Detect which cell encompasses the target text, then output its (x, y) center coordinate. 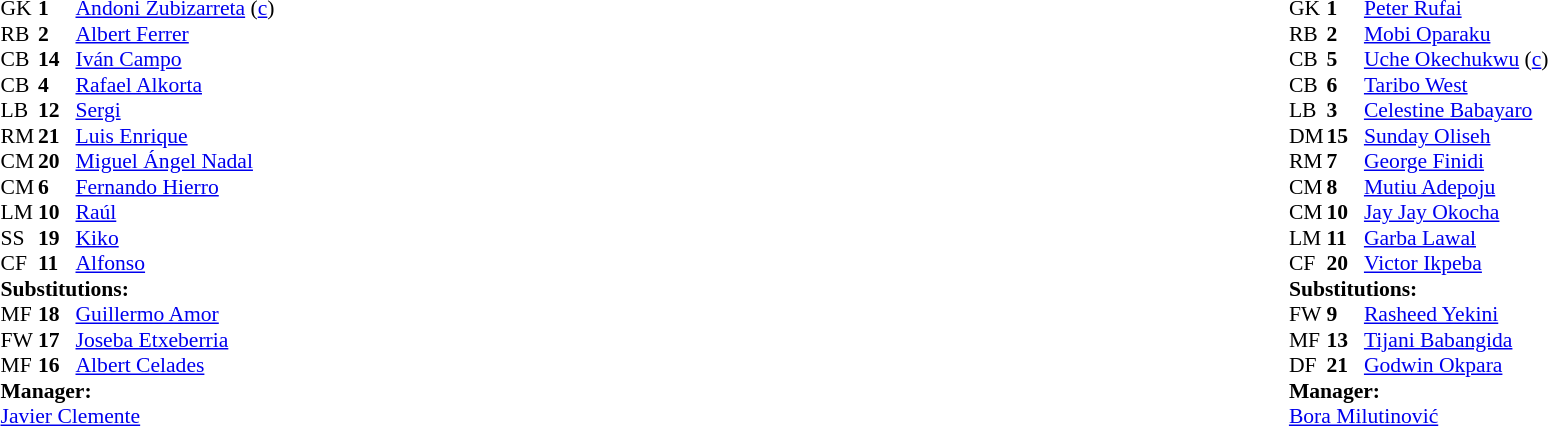
4 (57, 85)
18 (57, 315)
Joseba Etxeberria (176, 340)
DF (1308, 365)
Manager: (137, 391)
17 (57, 340)
19 (57, 238)
Iván Campo (176, 59)
Alfonso (176, 263)
12 (57, 111)
15 (1345, 136)
Substitutions: (137, 289)
Luis Enrique (176, 136)
Raúl (176, 213)
Sergi (176, 111)
9 (1345, 315)
5 (1345, 59)
Miguel Ángel Nadal (176, 161)
Albert Ferrer (176, 34)
Kiko (176, 238)
16 (57, 365)
13 (1345, 340)
14 (57, 59)
Guillermo Amor (176, 315)
3 (1345, 111)
Rafael Alkorta (176, 85)
Fernando Hierro (176, 187)
DM (1308, 136)
8 (1345, 187)
Albert Celades (176, 365)
SS (19, 238)
7 (1345, 161)
